Search for the cell housing the specified text and yield its (x, y) center coordinate. 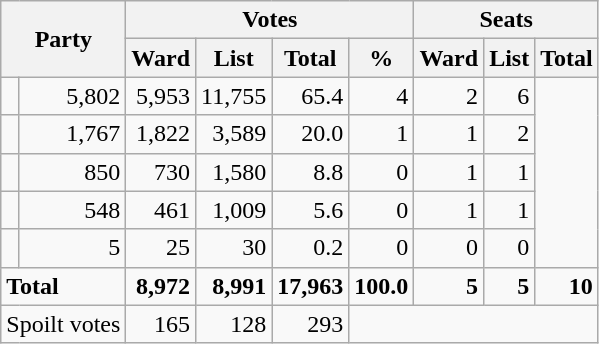
Spoilt votes (64, 324)
8.8 (310, 172)
20.0 (310, 134)
10 (567, 286)
1,009 (234, 210)
0.2 (310, 248)
5,953 (161, 96)
5,802 (72, 96)
30 (234, 248)
25 (161, 248)
% (382, 58)
5.6 (310, 210)
1,822 (161, 134)
4 (382, 96)
11,755 (234, 96)
730 (161, 172)
17,963 (310, 286)
1,767 (72, 134)
293 (310, 324)
548 (72, 210)
128 (234, 324)
8,991 (234, 286)
65.4 (310, 96)
6 (510, 96)
100.0 (382, 286)
3,589 (234, 134)
8,972 (161, 286)
850 (72, 172)
1,580 (234, 172)
Party (64, 39)
Votes (270, 20)
461 (161, 210)
Seats (506, 20)
165 (161, 324)
